Locate the cell with the specified text and output its (x, y) center coordinate. 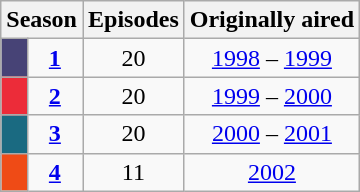
2 (54, 96)
1 (54, 58)
Season (42, 20)
2002 (272, 172)
Originally aired (272, 20)
4 (54, 172)
Episodes (133, 20)
3 (54, 134)
11 (133, 172)
1998 – 1999 (272, 58)
2000 – 2001 (272, 134)
1999 – 2000 (272, 96)
